Pinpoint the cell where the given text exists, returning its (x, y) midpoint coordinate. 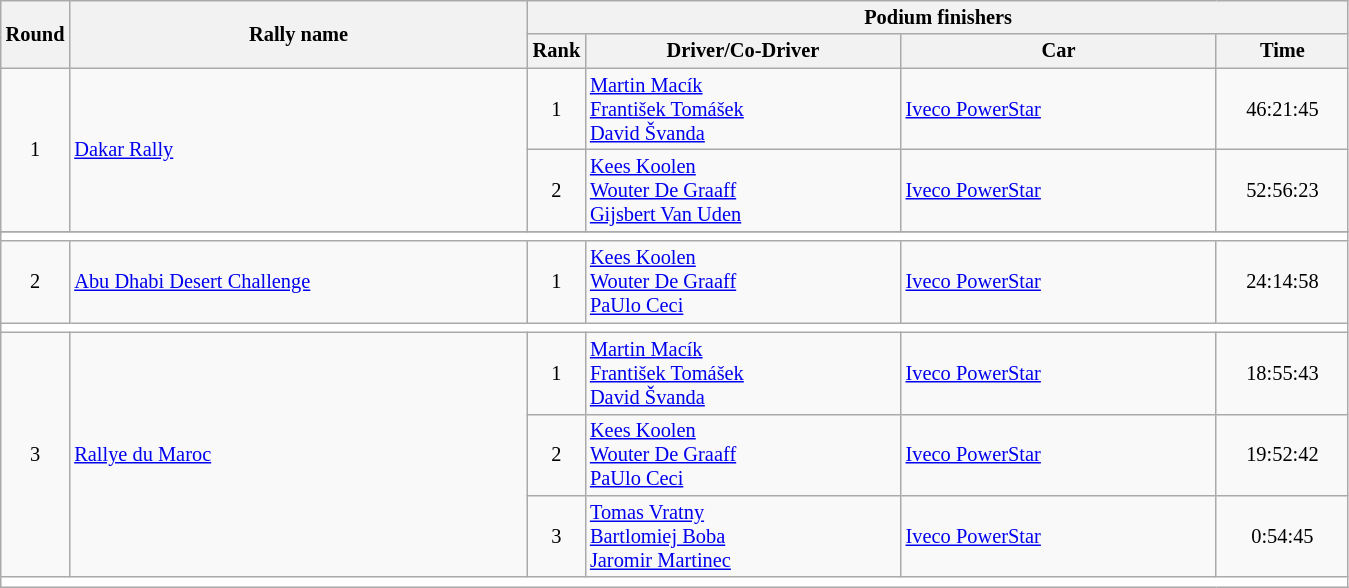
Tomas Vratny Bartlomiej Boba Jaromir Martinec (743, 536)
46:21:45 (1282, 109)
18:55:43 (1282, 373)
Rallye du Maroc (298, 454)
Rally name (298, 34)
Car (1059, 51)
Podium finishers (938, 17)
Driver/Co-Driver (743, 51)
0:54:45 (1282, 536)
Dakar Rally (298, 150)
Abu Dhabi Desert Challenge (298, 282)
Time (1282, 51)
Kees Koolen Wouter De Graaff Gijsbert Van Uden (743, 190)
24:14:58 (1282, 282)
52:56:23 (1282, 190)
Round (36, 34)
19:52:42 (1282, 455)
Rank (556, 51)
